From the cell containing the given text, extract its center point as [x, y] coordinate. 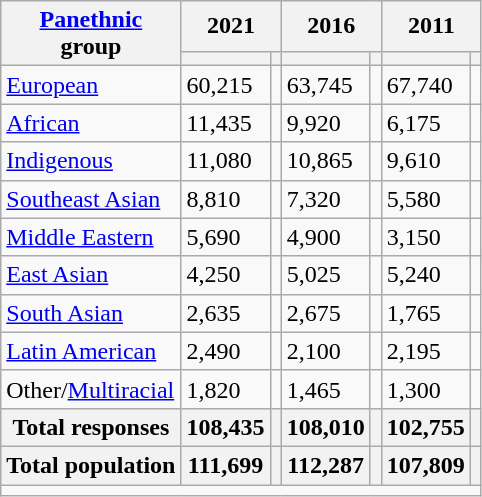
63,745 [326, 85]
European [91, 85]
2,490 [226, 351]
1,820 [226, 389]
11,080 [226, 161]
11,435 [226, 123]
2011 [431, 26]
1,465 [326, 389]
5,690 [226, 237]
9,610 [426, 161]
Total population [91, 465]
2,100 [326, 351]
111,699 [226, 465]
2,675 [326, 313]
102,755 [426, 427]
4,900 [326, 237]
Panethnicgroup [91, 34]
African [91, 123]
2,195 [426, 351]
East Asian [91, 275]
5,580 [426, 199]
8,810 [226, 199]
1,300 [426, 389]
4,250 [226, 275]
10,865 [326, 161]
Other/Multiracial [91, 389]
South Asian [91, 313]
Latin American [91, 351]
2016 [331, 26]
108,010 [326, 427]
5,025 [326, 275]
Total responses [91, 427]
Middle Eastern [91, 237]
108,435 [226, 427]
6,175 [426, 123]
1,765 [426, 313]
Indigenous [91, 161]
9,920 [326, 123]
60,215 [226, 85]
107,809 [426, 465]
2,635 [226, 313]
67,740 [426, 85]
Southeast Asian [91, 199]
7,320 [326, 199]
112,287 [326, 465]
3,150 [426, 237]
5,240 [426, 275]
2021 [231, 26]
